For the text-containing cell, return its midpoint in (X, Y) coordinate format. 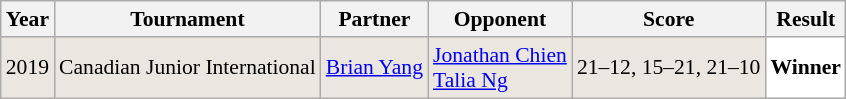
Score (669, 19)
Brian Yang (374, 68)
Result (806, 19)
Year (28, 19)
2019 (28, 68)
Winner (806, 68)
Canadian Junior International (188, 68)
Partner (374, 19)
21–12, 15–21, 21–10 (669, 68)
Opponent (500, 19)
Tournament (188, 19)
Jonathan Chien Talia Ng (500, 68)
